Detect which cell encompasses the target text, then output its (X, Y) center coordinate. 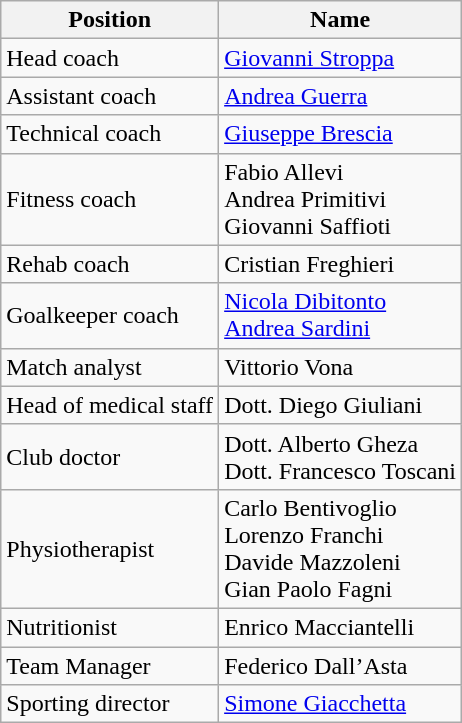
Rehab coach (110, 264)
Dott. Alberto Gheza Dott. Francesco Toscani (340, 456)
Federico Dall’Asta (340, 665)
Match analyst (110, 367)
Assistant coach (110, 96)
Head coach (110, 58)
Andrea Guerra (340, 96)
Simone Giacchetta (340, 704)
Nutritionist (110, 627)
Enrico Macciantelli (340, 627)
Dott. Diego Giuliani (340, 405)
Club doctor (110, 456)
Vittorio Vona (340, 367)
Giuseppe Brescia (340, 134)
Fabio Allevi Andrea Primitivi Giovanni Saffioti (340, 199)
Team Manager (110, 665)
Head of medical staff (110, 405)
Fitness coach (110, 199)
Carlo Bentivoglio Lorenzo Franchi Davide Mazzoleni Gian Paolo Fagni (340, 548)
Goalkeeper coach (110, 316)
Giovanni Stroppa (340, 58)
Position (110, 20)
Physiotherapist (110, 548)
Technical coach (110, 134)
Cristian Freghieri (340, 264)
Sporting director (110, 704)
Nicola Dibitonto Andrea Sardini (340, 316)
Name (340, 20)
